Detect which cell encompasses the target text, then output its (x, y) center coordinate. 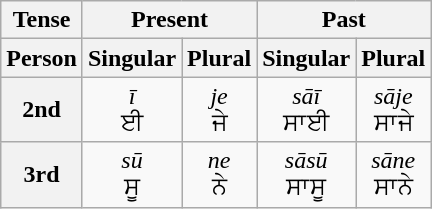
2nd (42, 110)
sāīਸਾਈ (306, 110)
neਨੇ (220, 174)
sāneਸਾਨੇ (394, 174)
sāsūਸਾਸੂ (306, 174)
3rd (42, 174)
jeਜੇ (220, 110)
Person (42, 58)
Tense (42, 20)
īਈ (132, 110)
Past (344, 20)
sājeਸਾਜੇ (394, 110)
Present (169, 20)
sūਸੂ (132, 174)
